Return [X, Y] of the center of cell containing provided text 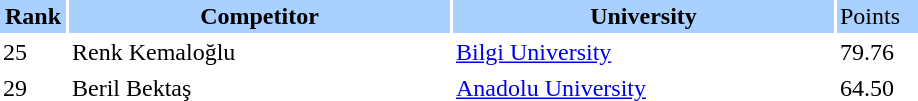
25 [33, 52]
Bilgi University [644, 52]
79.76 [878, 52]
Rank [33, 16]
Renk Kemaloğlu [260, 52]
University [644, 16]
Competitor [260, 16]
Points [878, 16]
